Detect which cell encompasses the target text, then output its (x, y) center coordinate. 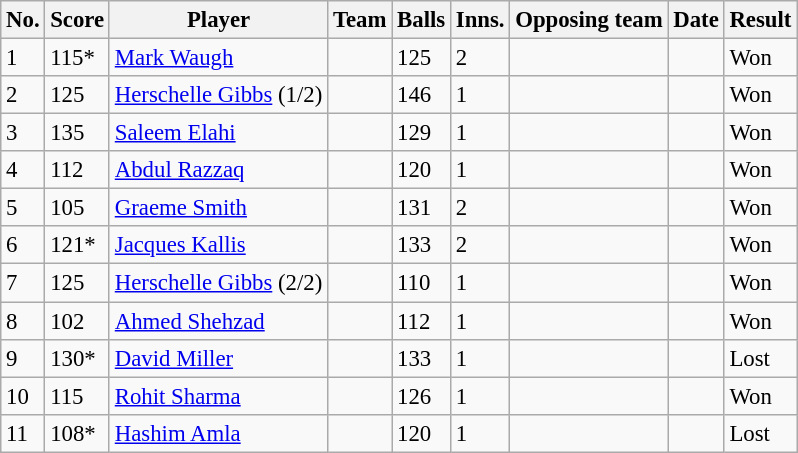
Herschelle Gibbs (2/2) (218, 283)
Herschelle Gibbs (1/2) (218, 95)
Ahmed Shehzad (218, 321)
130* (78, 358)
8 (23, 321)
121* (78, 245)
6 (23, 245)
Result (760, 20)
7 (23, 283)
Team (360, 20)
115* (78, 58)
4 (23, 170)
Score (78, 20)
Mark Waugh (218, 58)
3 (23, 133)
Opposing team (589, 20)
Jacques Kallis (218, 245)
135 (78, 133)
Abdul Razzaq (218, 170)
Saleem Elahi (218, 133)
146 (422, 95)
Balls (422, 20)
Player (218, 20)
No. (23, 20)
Graeme Smith (218, 208)
102 (78, 321)
115 (78, 396)
105 (78, 208)
110 (422, 283)
Date (696, 20)
129 (422, 133)
126 (422, 396)
David Miller (218, 358)
131 (422, 208)
Rohit Sharma (218, 396)
9 (23, 358)
11 (23, 433)
Hashim Amla (218, 433)
108* (78, 433)
10 (23, 396)
Inns. (480, 20)
5 (23, 208)
